Locate the cell with the specified text and output its (x, y) center coordinate. 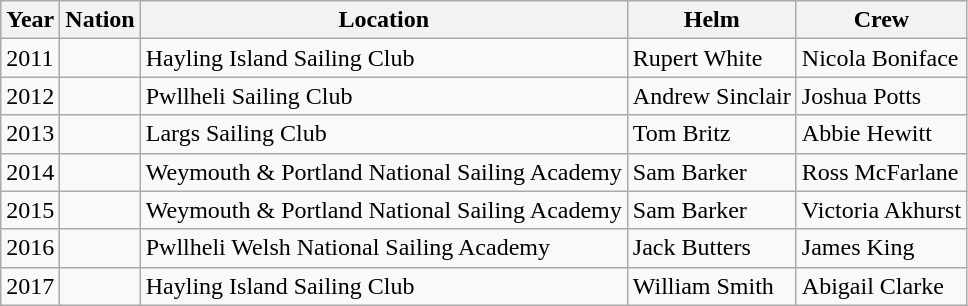
Ross McFarlane (881, 172)
Year (30, 20)
Crew (881, 20)
Jack Butters (712, 248)
2014 (30, 172)
2017 (30, 286)
Helm (712, 20)
Pwllheli Sailing Club (384, 96)
2013 (30, 134)
William Smith (712, 286)
Nation (100, 20)
2012 (30, 96)
2015 (30, 210)
Nicola Boniface (881, 58)
Victoria Akhurst (881, 210)
James King (881, 248)
Andrew Sinclair (712, 96)
Abigail Clarke (881, 286)
Joshua Potts (881, 96)
Abbie Hewitt (881, 134)
2016 (30, 248)
Rupert White (712, 58)
2011 (30, 58)
Location (384, 20)
Largs Sailing Club (384, 134)
Pwllheli Welsh National Sailing Academy (384, 248)
Tom Britz (712, 134)
